Output the (X, Y) coordinate of the center of the cell containing the given text.  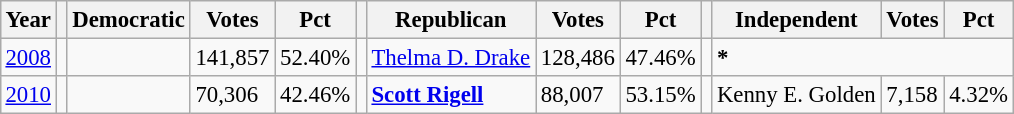
88,007 (578, 95)
Thelma D. Drake (450, 57)
Democratic (128, 20)
2008 (28, 57)
141,857 (232, 57)
Year (28, 20)
42.46% (316, 95)
7,158 (912, 95)
4.32% (978, 95)
Scott Rigell (450, 95)
Independent (796, 20)
53.15% (660, 95)
128,486 (578, 57)
47.46% (660, 57)
70,306 (232, 95)
Republican (450, 20)
2010 (28, 95)
Kenny E. Golden (796, 95)
* (863, 57)
52.40% (316, 57)
